Search for the cell housing the specified text and yield its [x, y] center coordinate. 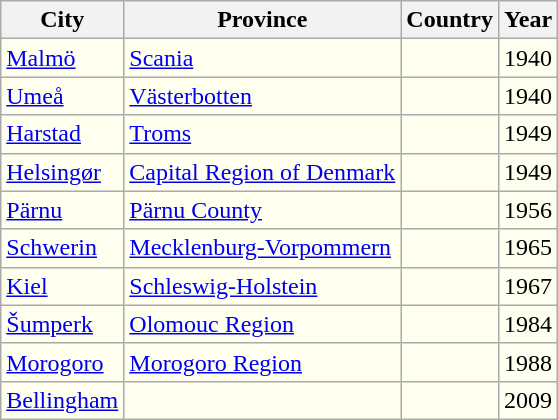
Capital Region of Denmark [262, 172]
Mecklenburg-Vorpommern [262, 248]
Year [528, 20]
Pärnu County [262, 210]
1984 [528, 324]
Troms [262, 134]
Olomouc Region [262, 324]
Västerbotten [262, 96]
Schleswig-Holstein [262, 286]
1956 [528, 210]
Morogoro [62, 362]
Country [450, 20]
1988 [528, 362]
City [62, 20]
1967 [528, 286]
Helsingør [62, 172]
Umeå [62, 96]
Scania [262, 58]
Malmö [62, 58]
Bellingham [62, 400]
Kiel [62, 286]
1965 [528, 248]
Province [262, 20]
Morogoro Region [262, 362]
2009 [528, 400]
Pärnu [62, 210]
Schwerin [62, 248]
Šumperk [62, 324]
Harstad [62, 134]
